For the text-containing cell, return its midpoint in (X, Y) coordinate format. 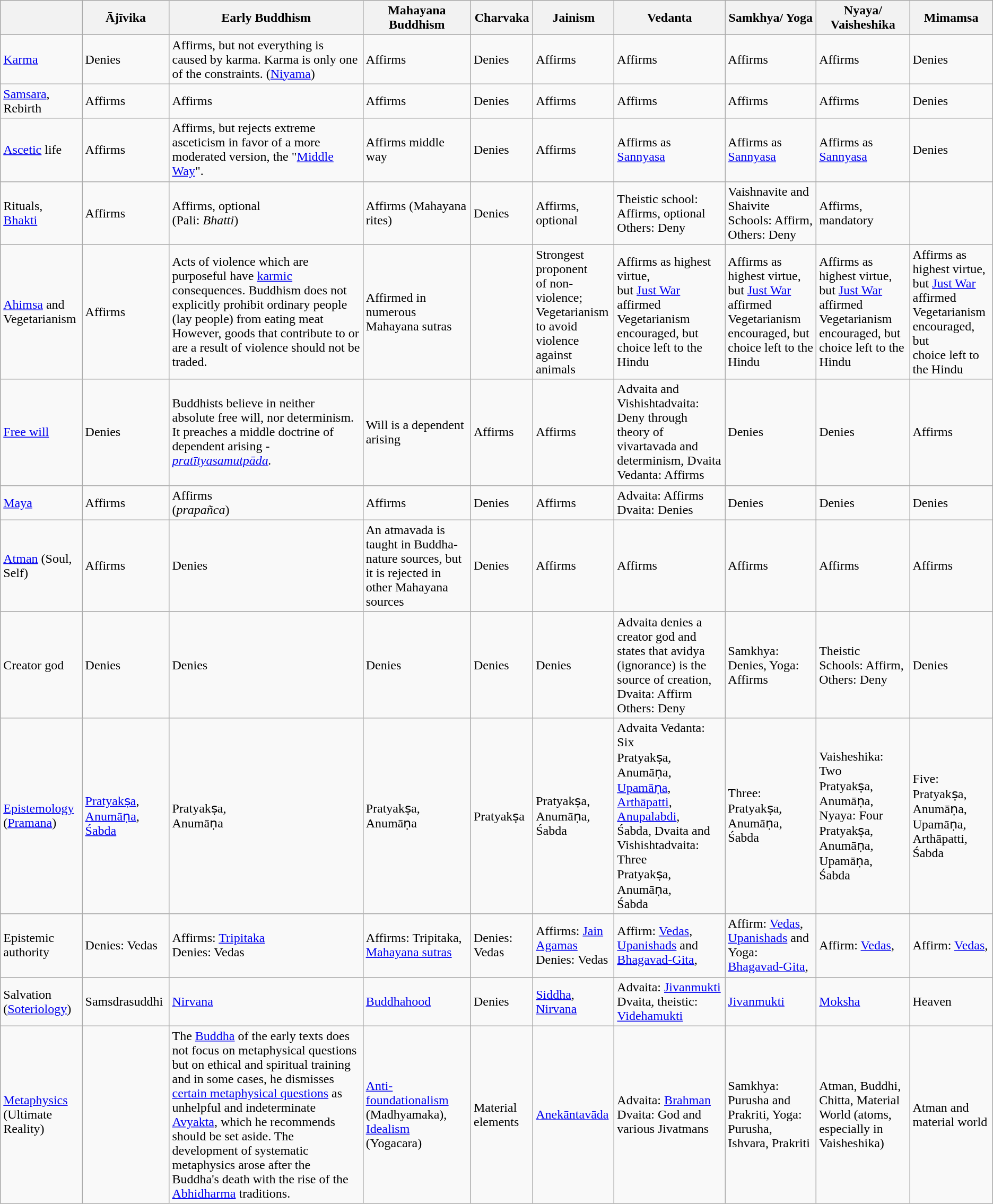
Atman (Soul, Self) (41, 565)
Anekāntavāda (574, 1115)
Five: Pratyakṣa,Anumāṇa,Upamāṇa,Arthāpatti,Śabda (951, 816)
Affirm: Vedas, Upanishads and Bhagavad-Gita, (669, 945)
Affirms, optional (574, 213)
Jainism (574, 18)
Affirms, mandatory (863, 213)
Samsara, Rebirth (41, 101)
Buddhahood (417, 1001)
Affirms, but rejects extreme asceticism in favor of a more moderated version, the "Middle Way". (266, 150)
Samsdrasuddhi (126, 1001)
Nyaya/ Vaisheshika (863, 18)
Advaita: JivanmuktiDvaita, theistic: Videhamukti (669, 1001)
Advaita and Vishishtadvaita: Deny through theory of vivartavada and determinism, Dvaita Vedanta: Affirms (669, 432)
Charvaka (502, 18)
Affirms, but not everything is caused by karma. Karma is only one of the constraints. (Niyama) (266, 59)
Pratyakṣa (502, 816)
Epistemic authority (41, 945)
Affirm: Vedas, Upanishads and Yoga: Bhagavad-Gita, (771, 945)
Heaven (951, 1001)
Advaita: Brahman Dvaita: God and various Jivatmans (669, 1115)
Theistic Schools: Affirm, Others: Deny (863, 665)
Strongest proponentof non-violence;Vegetarianism to avoidviolence against animals (574, 312)
Early Buddhism (266, 18)
Buddhists believe in neither absolute free will, nor determinism. It preaches a middle doctrine of dependent arising - pratītyasamutpāda. (266, 432)
Affirms: TripitakaDenies: Vedas (266, 945)
Free will (41, 432)
Pratyakṣa,Anumāṇa,Śabda (574, 816)
Jivanmukti (771, 1001)
Rituals, Bhakti (41, 213)
Atman, Buddhi, Chitta, Material World (atoms, especially in Vaisheshika) (863, 1115)
Ājīvika (126, 18)
Anti-foundationalism (Madhyamaka), Idealism (Yogacara) (417, 1115)
Maya (41, 503)
Mahayana Buddhism (417, 18)
Three: Pratyakṣa,Anumāṇa,Śabda (771, 816)
Vedanta (669, 18)
Moksha (863, 1001)
Samkhya/ Yoga (771, 18)
Affirms, optional(Pali: Bhatti) (266, 213)
Karma (41, 59)
Advaita denies a creator god and states that avidya (ignorance) is the source of creation, Dvaita: AffirmOthers: Deny (669, 665)
Samkhya: Purusha and Prakriti, Yoga: Purusha, Ishvara, Prakriti (771, 1115)
Ahimsa and Vegetarianism (41, 312)
Nirvana (266, 1001)
Creator god (41, 665)
Vaisheshika: Two Pratyakṣa,Anumāṇa, Nyaya: Four Pratyakṣa,Anumāṇa,Upamāṇa,Śabda (863, 816)
Metaphysics(Ultimate Reality) (41, 1115)
Salvation(Soteriology) (41, 1001)
An atmavada is taught in Buddha-nature sources, but it is rejected in other Mahayana sources (417, 565)
Material elements (502, 1115)
Samkhya: Denies, Yoga: Affirms (771, 665)
Atman and material world (951, 1115)
Mimamsa (951, 18)
Affirms (Mahayana rites) (417, 213)
Epistemology(Pramana) (41, 816)
Affirms(prapañca) (266, 503)
Siddha,Nirvana (574, 1001)
Will is a dependent arising (417, 432)
Vaishnavite and Shaivite Schools: Affirm, Others: Deny (771, 213)
Theistic school: Affirms, optionalOthers: Deny (669, 213)
Affirms: Tripitaka, Mahayana sutras (417, 945)
Advaita: Affirms Dvaita: Denies (669, 503)
Advaita Vedanta: Six Pratyakṣa,Anumāṇa,Upamāṇa,Arthāpatti,Anupalabdi,Śabda, Dvaita and Vishishtadvaita: Three Pratyakṣa,Anumāṇa,Śabda (669, 816)
Affirms middle way (417, 150)
Affirmed in numerous Mahayana sutras (417, 312)
Affirms: Jain AgamasDenies: Vedas (574, 945)
Pratyakṣa, Anumāṇa, Śabda (126, 816)
Ascetic life (41, 150)
